Return the (X, Y) coordinate for the center point of the cell that contains the specified text.  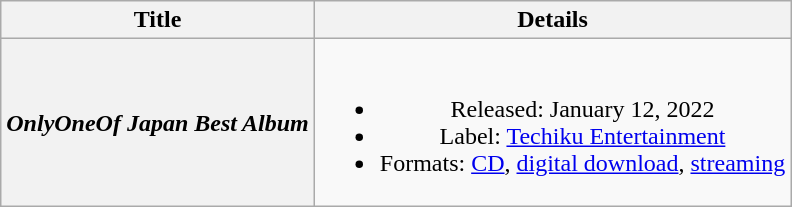
OnlyOneOf Japan Best Album (158, 122)
Details (552, 20)
Released: January 12, 2022 Label: Techiku EntertainmentFormats: CD, digital download, streaming (552, 122)
Title (158, 20)
